Output the (x, y) coordinate of the center of the cell containing the given text.  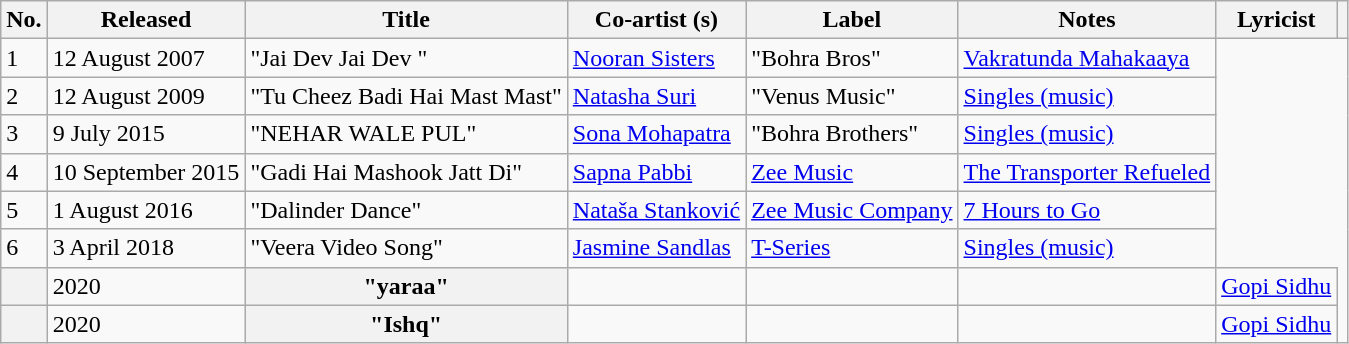
Released (146, 20)
9 July 2015 (146, 134)
7 Hours to Go (1087, 210)
Vakratunda Mahakaaya (1087, 58)
"Jai Dev Jai Dev " (406, 58)
10 September 2015 (146, 172)
3 April 2018 (146, 248)
Title (406, 20)
Natasha Suri (656, 96)
12 August 2009 (146, 96)
5 (24, 210)
2 (24, 96)
"yaraa" (406, 286)
Co-artist (s) (656, 20)
Sona Mohapatra (656, 134)
"NEHAR WALE PUL" (406, 134)
Label (852, 20)
Nataša Stanković (656, 210)
The Transporter Refueled (1087, 172)
No. (24, 20)
Zee Music (852, 172)
"Dalinder Dance" (406, 210)
Nooran Sisters (656, 58)
Zee Music Company (852, 210)
"Venus Music" (852, 96)
Notes (1087, 20)
3 (24, 134)
1 August 2016 (146, 210)
Lyricist (1276, 20)
"Ishq" (406, 324)
"Bohra Brothers" (852, 134)
"Veera Video Song" (406, 248)
Jasmine Sandlas (656, 248)
6 (24, 248)
"Tu Cheez Badi Hai Mast Mast" (406, 96)
12 August 2007 (146, 58)
T-Series (852, 248)
Sapna Pabbi (656, 172)
4 (24, 172)
1 (24, 58)
"Bohra Bros" (852, 58)
"Gadi Hai Mashook Jatt Di" (406, 172)
